Identify which cell holds the provided text, then report its [x, y] central coordinate. 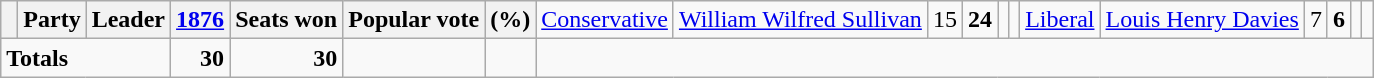
Seats won [286, 20]
7 [1316, 20]
1876 [200, 20]
Totals [86, 58]
(%) [510, 20]
24 [980, 20]
15 [944, 20]
Party [52, 20]
Liberal [1060, 20]
6 [1338, 20]
William Wilfred Sullivan [800, 20]
Leader [128, 20]
Louis Henry Davies [1202, 20]
Popular vote [414, 20]
Conservative [605, 20]
